Find where the given text appears and provide that cell's center as (x, y) coordinate. 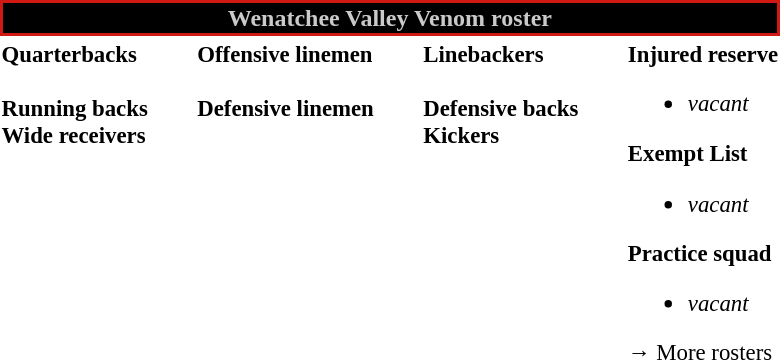
Wenatchee Valley Venom roster (390, 18)
